Pinpoint the cell where the given text exists, returning its (x, y) midpoint coordinate. 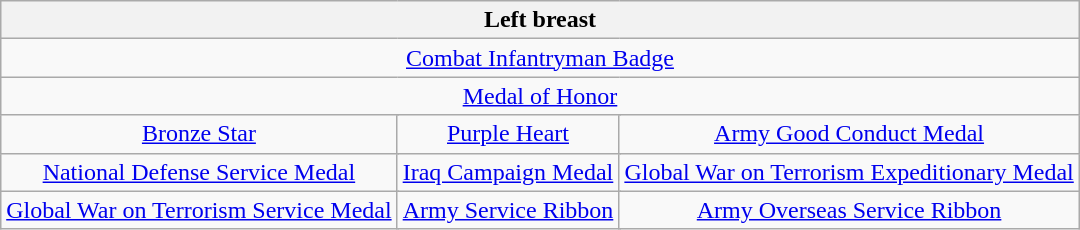
Medal of Honor (540, 96)
Combat Infantryman Badge (540, 58)
Bronze Star (199, 134)
Global War on Terrorism Expeditionary Medal (849, 172)
Army Service Ribbon (508, 210)
Army Overseas Service Ribbon (849, 210)
National Defense Service Medal (199, 172)
Global War on Terrorism Service Medal (199, 210)
Iraq Campaign Medal (508, 172)
Left breast (540, 20)
Purple Heart (508, 134)
Army Good Conduct Medal (849, 134)
